Capture the cell that displays the provided text and extract its [x, y] central coordinate. 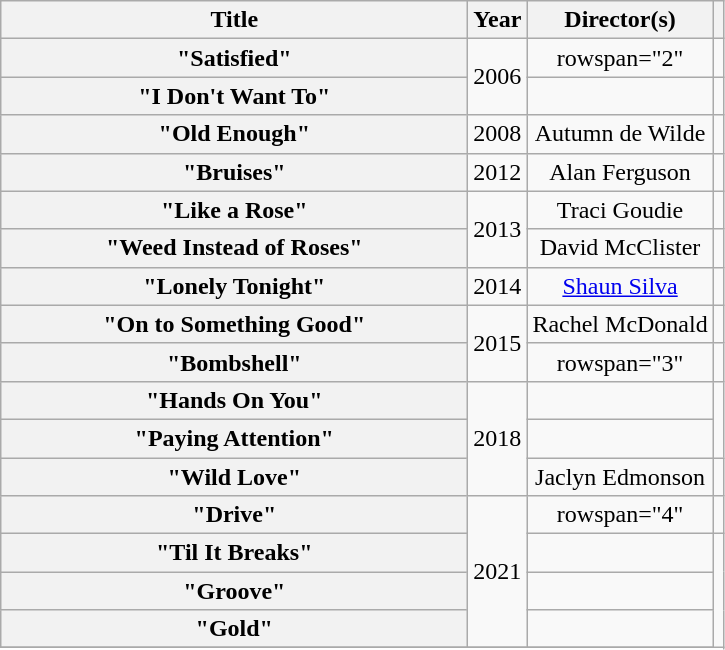
"Weed Instead of Roses" [234, 248]
"Satisfied" [234, 58]
Director(s) [620, 20]
2012 [498, 172]
"Hands On You" [234, 400]
"Old Enough" [234, 134]
Title [234, 20]
Shaun Silva [620, 286]
"Til It Breaks" [234, 553]
Traci Goudie [620, 210]
2015 [498, 343]
Rachel McDonald [620, 324]
"Gold" [234, 629]
"I Don't Want To" [234, 96]
"Lonely Tonight" [234, 286]
"Wild Love" [234, 477]
Jaclyn Edmonson [620, 477]
2008 [498, 134]
rowspan="2" [620, 58]
David McClister [620, 248]
"Bombshell" [234, 362]
2006 [498, 77]
rowspan="4" [620, 515]
"Groove" [234, 591]
2021 [498, 572]
"Paying Attention" [234, 438]
2014 [498, 286]
Alan Ferguson [620, 172]
"On to Something Good" [234, 324]
"Like a Rose" [234, 210]
"Bruises" [234, 172]
2018 [498, 438]
rowspan="3" [620, 362]
Year [498, 20]
2013 [498, 229]
Autumn de Wilde [620, 134]
"Drive" [234, 515]
